Provide the [x, y] coordinate of the cell's center where the given text is located.  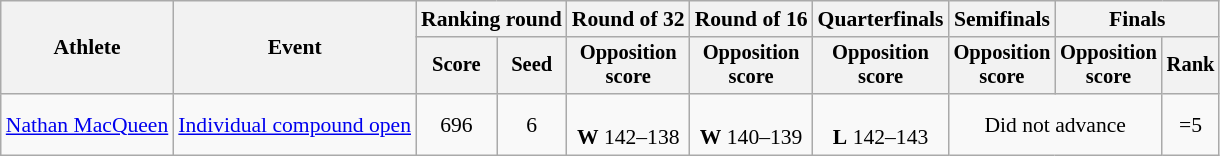
W 142–138 [628, 124]
L 142–143 [881, 124]
Athlete [88, 48]
Individual compound open [294, 124]
Round of 32 [628, 19]
6 [532, 124]
Semifinals [1002, 19]
Round of 16 [752, 19]
Ranking round [492, 19]
Did not advance [1056, 124]
W 140–139 [752, 124]
Score [456, 66]
Event [294, 48]
Finals [1137, 19]
=5 [1191, 124]
Quarterfinals [881, 19]
Seed [532, 66]
696 [456, 124]
Nathan MacQueen [88, 124]
Rank [1191, 66]
